Capture the cell that displays the provided text and extract its (x, y) central coordinate. 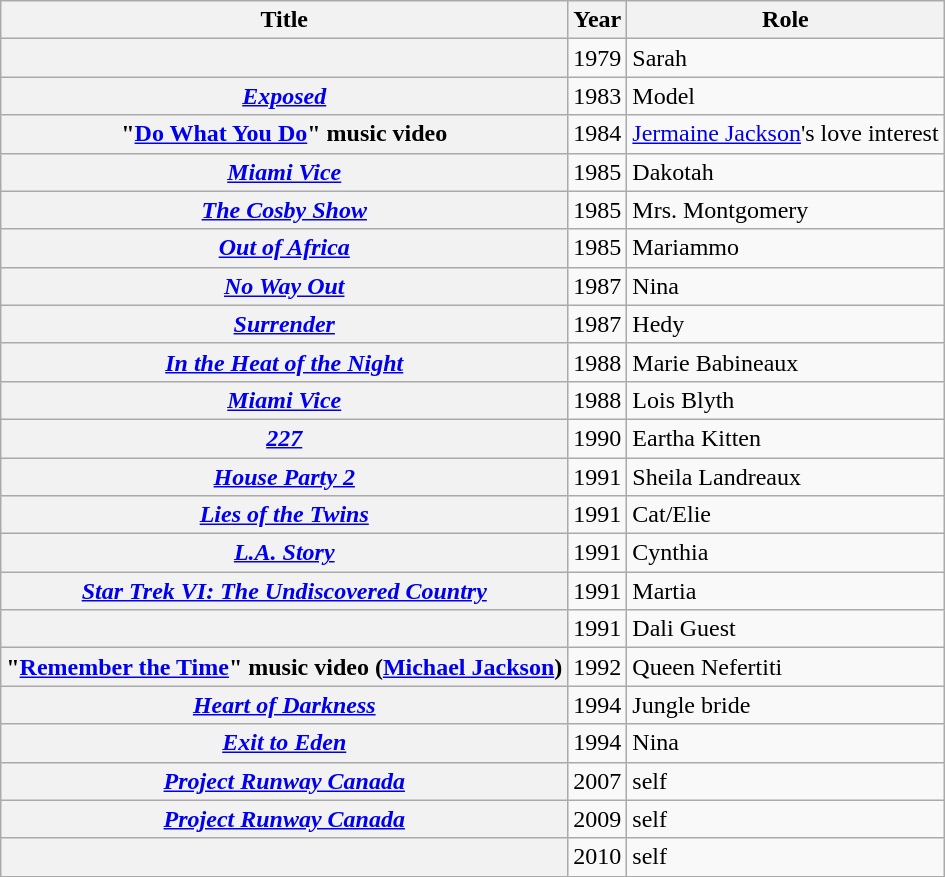
Dakotah (786, 172)
Role (786, 20)
Out of Africa (284, 248)
Sarah (786, 58)
House Party 2 (284, 477)
Exit to Eden (284, 743)
1984 (598, 134)
Cat/Elie (786, 515)
The Cosby Show (284, 210)
Title (284, 20)
"Remember the Time" music video (Michael Jackson) (284, 667)
2009 (598, 819)
Jungle bride (786, 705)
Eartha Kitten (786, 438)
In the Heat of the Night (284, 362)
Mariammo (786, 248)
1979 (598, 58)
Cynthia (786, 553)
Star Trek VI: The Undiscovered Country (284, 591)
Heart of Darkness (284, 705)
1992 (598, 667)
L.A. Story (284, 553)
Martia (786, 591)
Model (786, 96)
Sheila Landreaux (786, 477)
"Do What You Do" music video (284, 134)
Hedy (786, 324)
2007 (598, 781)
Exposed (284, 96)
Lies of the Twins (284, 515)
Queen Nefertiti (786, 667)
Dali Guest (786, 629)
227 (284, 438)
1990 (598, 438)
No Way Out (284, 286)
1983 (598, 96)
Year (598, 20)
Jermaine Jackson's love interest (786, 134)
Mrs. Montgomery (786, 210)
2010 (598, 857)
Marie Babineaux (786, 362)
Lois Blyth (786, 400)
Surrender (284, 324)
